Identify which cell holds the provided text, then report its (X, Y) central coordinate. 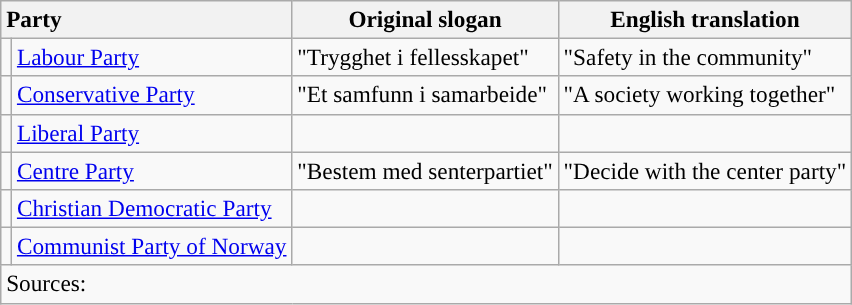
Liberal Party (152, 133)
Communist Party of Norway (152, 246)
English translation (704, 19)
Sources: (426, 284)
Conservative Party (152, 95)
"A society working together" (704, 95)
"Decide with the center party" (704, 170)
Labour Party (152, 57)
"Safety in the community" (704, 57)
Party (146, 19)
Christian Democratic Party (152, 208)
Centre Party (152, 170)
Original slogan (425, 19)
"Bestem med senterpartiet" (425, 170)
"Et samfunn i samarbeide" (425, 95)
"Trygghet i fellesskapet" (425, 57)
